Return the [X, Y] coordinate for the center point of the cell that contains the specified text.  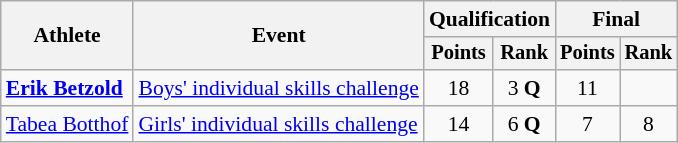
18 [458, 88]
11 [587, 88]
8 [649, 124]
Girls' individual skills challenge [278, 124]
7 [587, 124]
3 Q [524, 88]
Final [616, 19]
Athlete [68, 36]
Tabea Botthof [68, 124]
Erik Betzold [68, 88]
Qualification [490, 19]
6 Q [524, 124]
14 [458, 124]
Boys' individual skills challenge [278, 88]
Event [278, 36]
